Return (X, Y) of the center of cell containing provided text 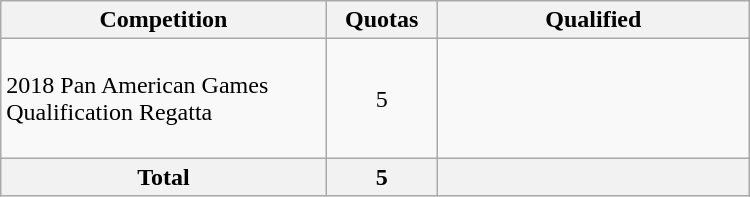
Qualified (593, 20)
Total (164, 177)
Competition (164, 20)
Quotas (382, 20)
2018 Pan American Games Qualification Regatta (164, 98)
